Return the (X, Y) coordinate for the center point of the cell that contains the specified text.  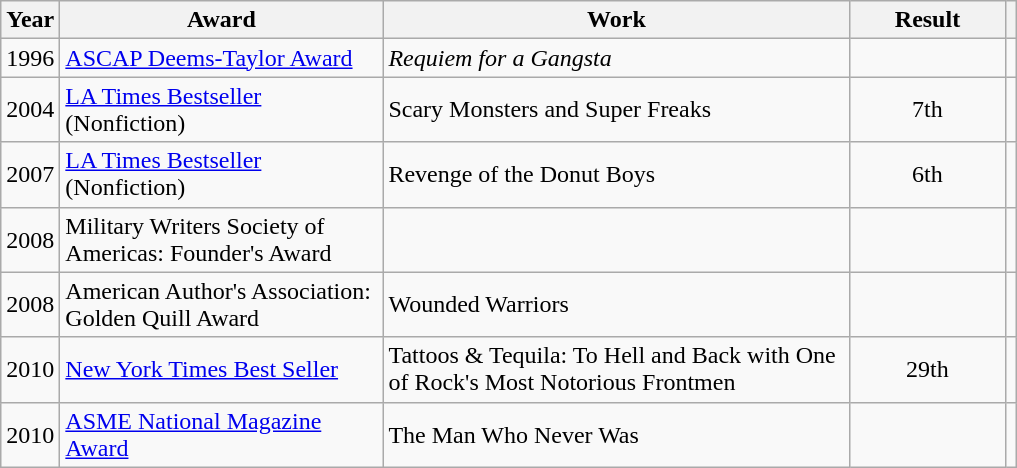
Requiem for a Gangsta (616, 58)
2007 (30, 174)
ASCAP Deems-Taylor Award (222, 58)
6th (928, 174)
Scary Monsters and Super Freaks (616, 110)
Military Writers Society of Americas: Founder's Award (222, 240)
American Author's Association: Golden Quill Award (222, 304)
Wounded Warriors (616, 304)
Year (30, 20)
ASME National Magazine Award (222, 434)
7th (928, 110)
1996 (30, 58)
Award (222, 20)
New York Times Best Seller (222, 370)
Tattoos & Tequila: To Hell and Back with One of Rock's Most Notorious Frontmen (616, 370)
Revenge of the Donut Boys (616, 174)
29th (928, 370)
Work (616, 20)
Result (928, 20)
2004 (30, 110)
The Man Who Never Was (616, 434)
